From the cell containing the given text, extract its center point as (x, y) coordinate. 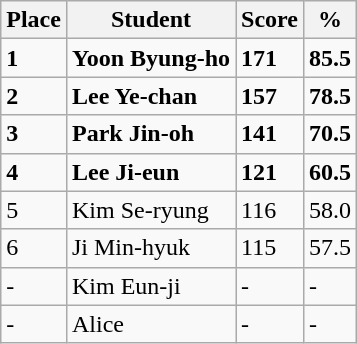
141 (270, 134)
6 (34, 248)
5 (34, 210)
Kim Eun-ji (150, 286)
Lee Ye-chan (150, 96)
3 (34, 134)
2 (34, 96)
Kim Se-ryung (150, 210)
85.5 (330, 58)
Ji Min-hyuk (150, 248)
57.5 (330, 248)
1 (34, 58)
Yoon Byung-ho (150, 58)
58.0 (330, 210)
Park Jin-oh (150, 134)
% (330, 20)
60.5 (330, 172)
4 (34, 172)
Place (34, 20)
116 (270, 210)
121 (270, 172)
Student (150, 20)
Alice (150, 324)
78.5 (330, 96)
115 (270, 248)
157 (270, 96)
70.5 (330, 134)
Lee Ji-eun (150, 172)
Score (270, 20)
171 (270, 58)
